Search for the cell housing the specified text and yield its [X, Y] center coordinate. 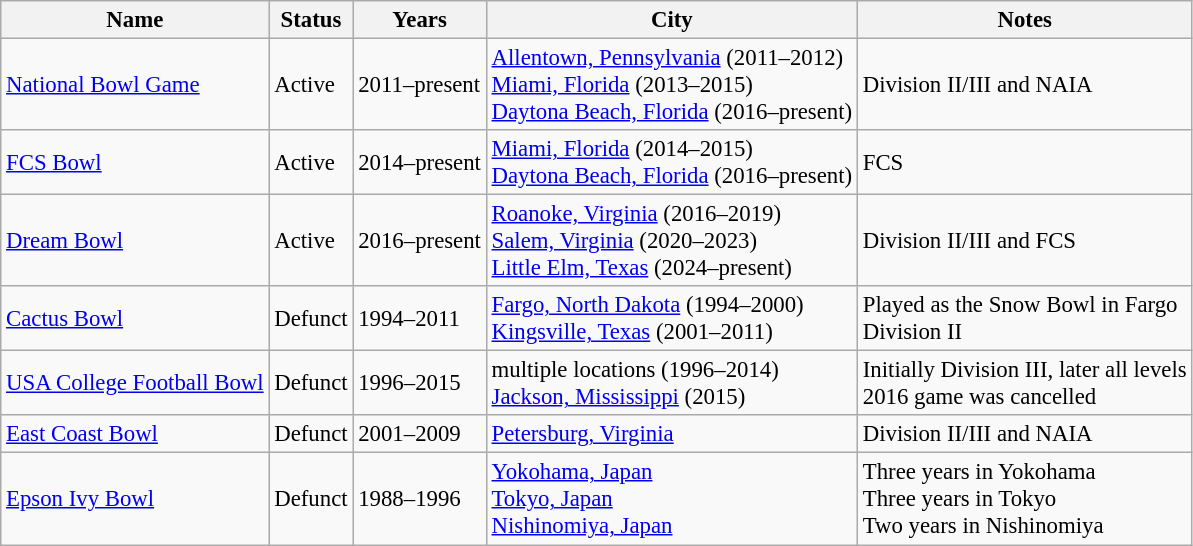
Cactus Bowl [135, 318]
Years [420, 20]
1996–2015 [420, 384]
Allentown, Pennsylvania (2011–2012)Miami, Florida (2013–2015)Daytona Beach, Florida (2016–present) [672, 85]
Fargo, North Dakota (1994–2000)Kingsville, Texas (2001–2011) [672, 318]
2016–present [420, 241]
Miami, Florida (2014–2015)Daytona Beach, Florida (2016–present) [672, 162]
Roanoke, Virginia (2016–2019) Salem, Virginia (2020–2023)Little Elm, Texas (2024–present) [672, 241]
USA College Football Bowl [135, 384]
East Coast Bowl [135, 435]
Status [311, 20]
Initially Division III, later all levels2016 game was cancelled [1024, 384]
2011–present [420, 85]
National Bowl Game [135, 85]
FCS [1024, 162]
Dream Bowl [135, 241]
2014–present [420, 162]
1988–1996 [420, 499]
1994–2011 [420, 318]
FCS Bowl [135, 162]
multiple locations (1996–2014)Jackson, Mississippi (2015) [672, 384]
2001–2009 [420, 435]
Yokohama, JapanTokyo, JapanNishinomiya, Japan [672, 499]
Notes [1024, 20]
Epson Ivy Bowl [135, 499]
Name [135, 20]
Division II/III and FCS [1024, 241]
Three years in YokohamaThree years in TokyoTwo years in Nishinomiya [1024, 499]
Played as the Snow Bowl in FargoDivision II [1024, 318]
Petersburg, Virginia [672, 435]
City [672, 20]
